Output the (X, Y) coordinate of the center of the cell containing the given text.  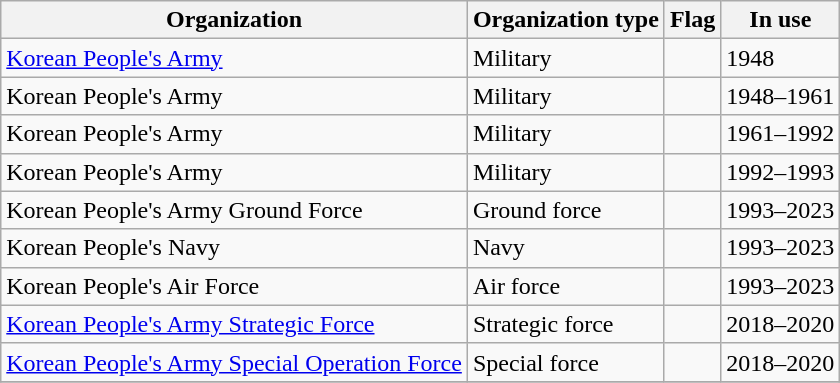
1948–1961 (780, 96)
Korean People's Army Ground Force (234, 210)
Strategic force (566, 324)
Navy (566, 248)
Ground force (566, 210)
Special force (566, 362)
Air force (566, 286)
1992–1993 (780, 172)
1948 (780, 58)
In use (780, 20)
1961–1992 (780, 134)
Korean People's Army Special Operation Force (234, 362)
Korean People's Navy (234, 248)
Korean People's Army Strategic Force (234, 324)
Flag (692, 20)
Organization type (566, 20)
Korean People's Air Force (234, 286)
Organization (234, 20)
